Determine the [X, Y] coordinate at the center of the cell enclosing the given text.  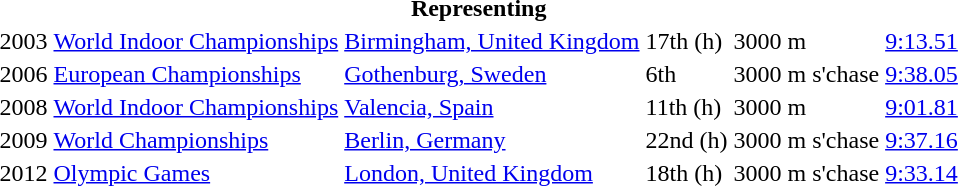
Berlin, Germany [492, 140]
European Championships [196, 74]
22nd (h) [686, 140]
11th (h) [686, 107]
17th (h) [686, 41]
Gothenburg, Sweden [492, 74]
6th [686, 74]
Valencia, Spain [492, 107]
Birmingham, United Kingdom [492, 41]
World Championships [196, 140]
